Provide the [X, Y] coordinate of the cell's center where the given text is located.  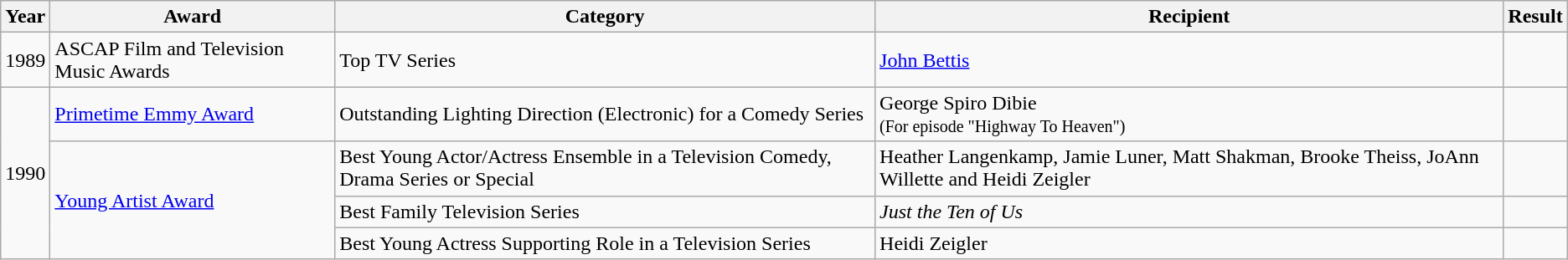
John Bettis [1189, 60]
Best Young Actor/Actress Ensemble in a Television Comedy, Drama Series or Special [605, 169]
Top TV Series [605, 60]
Year [25, 17]
Best Family Television Series [605, 212]
Award [193, 17]
Just the Ten of Us [1189, 212]
Result [1535, 17]
George Spiro Dibie(For episode "Highway To Heaven") [1189, 114]
ASCAP Film and Television Music Awards [193, 60]
Category [605, 17]
Heather Langenkamp, Jamie Luner, Matt Shakman, Brooke Theiss, JoAnn Willette and Heidi Zeigler [1189, 169]
1989 [25, 60]
Heidi Zeigler [1189, 243]
Outstanding Lighting Direction (Electronic) for a Comedy Series [605, 114]
Best Young Actress Supporting Role in a Television Series [605, 243]
Primetime Emmy Award [193, 114]
Young Artist Award [193, 201]
Recipient [1189, 17]
1990 [25, 173]
